Determine the (X, Y) coordinate at the center of the cell enclosing the given text.  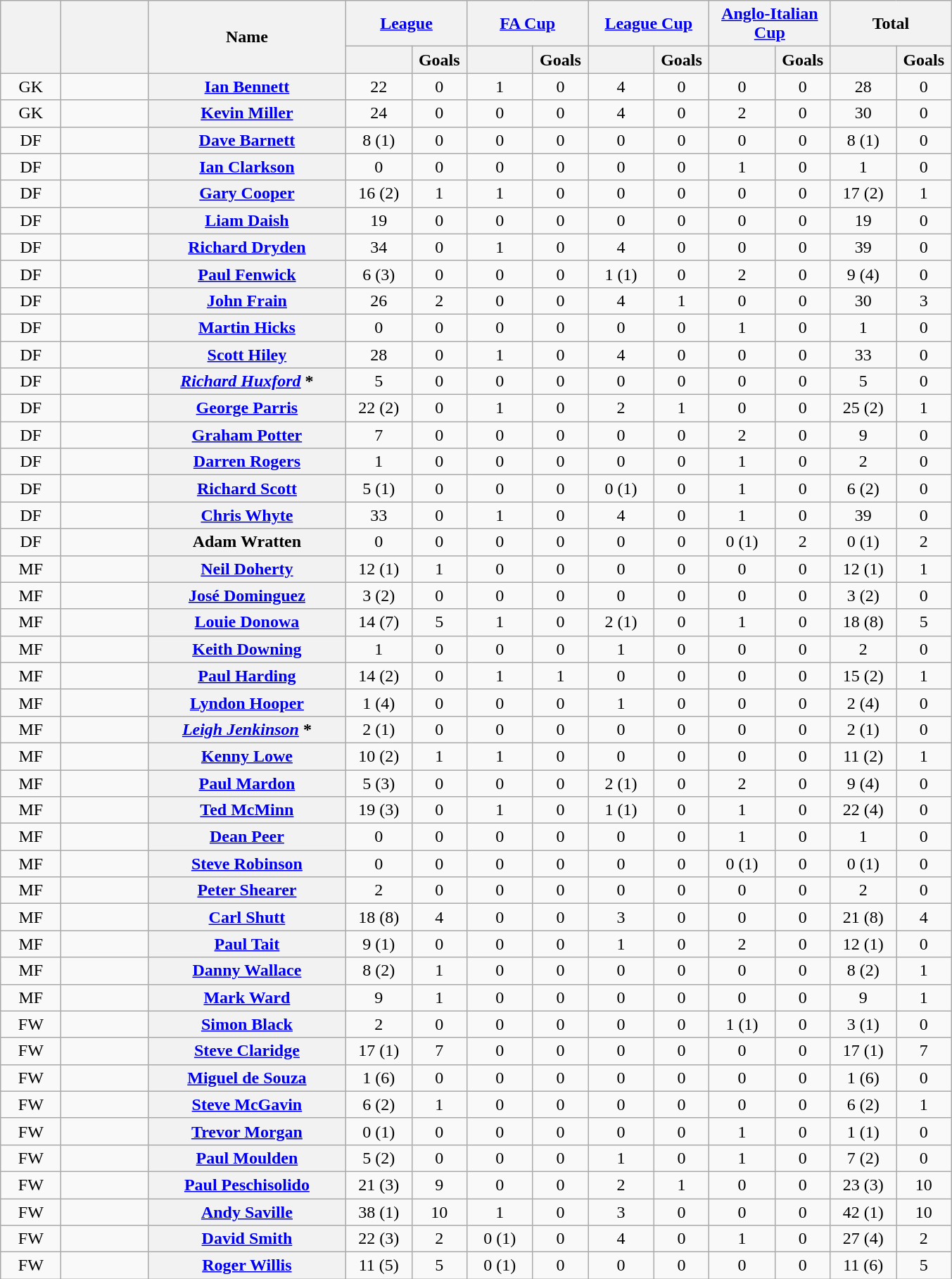
14 (2) (379, 676)
Paul Fenwick (246, 274)
John Frain (246, 301)
Richard Huxford * (246, 382)
11 (2) (863, 756)
25 (2) (863, 408)
Scott Hiley (246, 354)
Mark Ward (246, 997)
23 (3) (863, 1185)
League Cup (649, 24)
Paul Mardon (246, 783)
George Parris (246, 408)
21 (8) (863, 917)
Kenny Lowe (246, 756)
7 (2) (863, 1158)
Kevin Miller (246, 113)
Danny Wallace (246, 971)
Dean Peer (246, 837)
Steve Claridge (246, 1051)
3 (1) (863, 1024)
Ian Clarkson (246, 167)
Name (246, 37)
11 (6) (863, 1266)
Liam Daish (246, 220)
9 (1) (379, 944)
Steve McGavin (246, 1104)
FA Cup (528, 24)
Simon Black (246, 1024)
Martin Hicks (246, 327)
5 (1) (379, 489)
Adam Wratten (246, 542)
Trevor Morgan (246, 1131)
Graham Potter (246, 435)
Neil Doherty (246, 569)
Lyndon Hooper (246, 702)
Louie Donowa (246, 622)
11 (5) (379, 1266)
Total (891, 24)
Gary Cooper (246, 194)
22 (2) (379, 408)
5 (3) (379, 783)
16 (2) (379, 194)
Anglo-Italian Cup (770, 24)
Leigh Jenkinson * (246, 729)
17 (2) (863, 194)
15 (2) (863, 676)
1 (4) (379, 702)
Andy Saville (246, 1211)
21 (3) (379, 1185)
2 (4) (863, 702)
19 (3) (379, 810)
5 (2) (379, 1158)
David Smith (246, 1239)
14 (7) (379, 622)
Miguel de Souza (246, 1078)
38 (1) (379, 1211)
Chris Whyte (246, 515)
José Dominguez (246, 596)
22 (379, 87)
22 (4) (863, 810)
10 (2) (379, 756)
Paul Peschisolido (246, 1185)
Carl Shutt (246, 917)
Dave Barnett (246, 140)
42 (1) (863, 1211)
27 (4) (863, 1239)
34 (379, 247)
6 (3) (379, 274)
22 (3) (379, 1239)
Paul Moulden (246, 1158)
24 (379, 113)
Ted McMinn (246, 810)
Paul Harding (246, 676)
26 (379, 301)
Paul Tait (246, 944)
Roger Willis (246, 1266)
Keith Downing (246, 649)
Richard Dryden (246, 247)
Ian Bennett (246, 87)
League (406, 24)
Richard Scott (246, 489)
Darren Rogers (246, 462)
Steve Robinson (246, 864)
Peter Shearer (246, 890)
